Identify which cell holds the provided text, then report its [x, y] central coordinate. 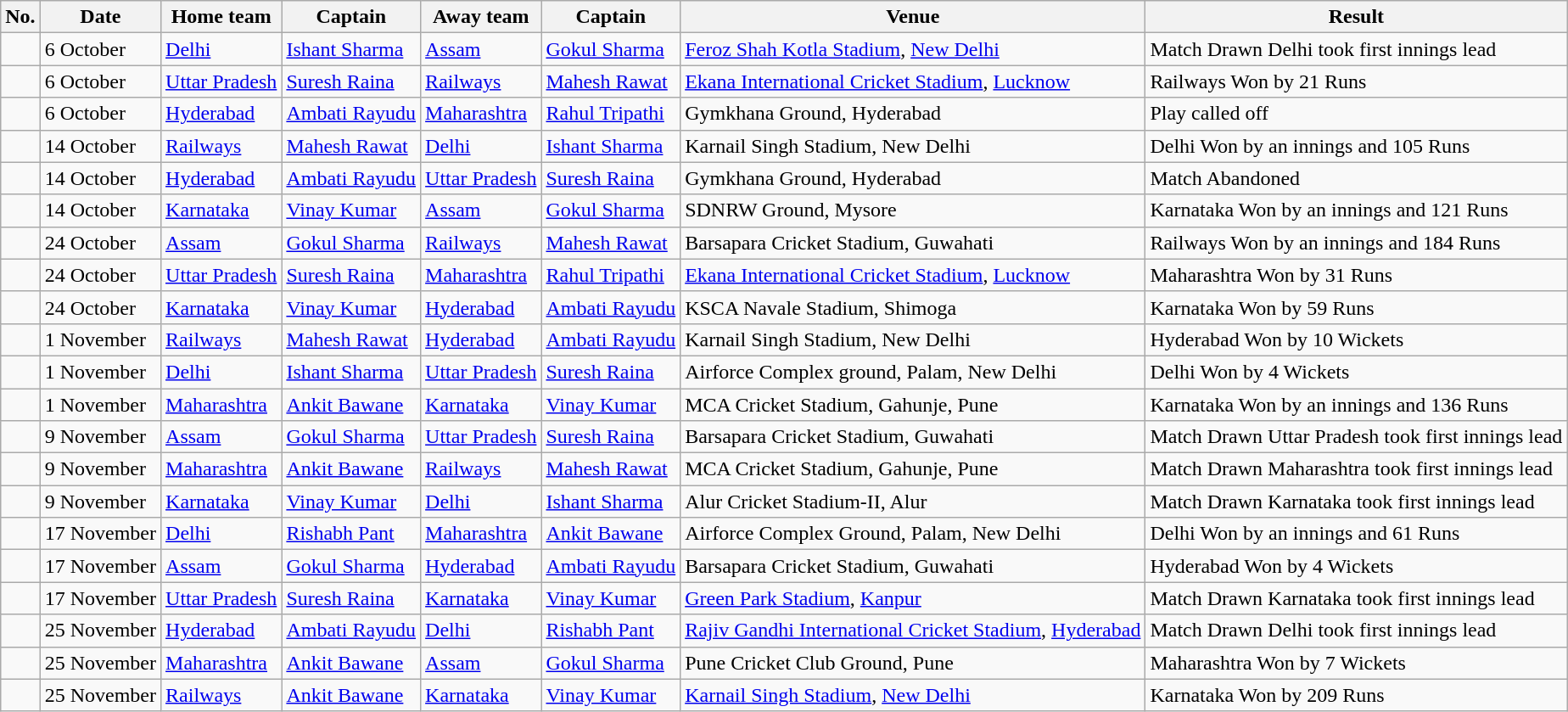
Maharashtra Won by 31 Runs [1356, 275]
KSCA Navale Stadium, Shimoga [913, 307]
No. [20, 17]
Away team [481, 17]
SDNRW Ground, Mysore [913, 210]
Alur Cricket Stadium-II, Alur [913, 502]
Delhi Won by 4 Wickets [1356, 372]
Railways Won by an innings and 184 Runs [1356, 243]
Karnataka Won by 59 Runs [1356, 307]
Maharashtra Won by 7 Wickets [1356, 663]
Home team [221, 17]
Karnataka Won by an innings and 136 Runs [1356, 405]
Delhi Won by an innings and 61 Runs [1356, 534]
Hyderabad Won by 10 Wickets [1356, 339]
Karnataka Won by 209 Runs [1356, 695]
Result [1356, 17]
Play called off [1356, 114]
Green Park Stadium, Kanpur [913, 598]
Match Abandoned [1356, 178]
Delhi Won by an innings and 105 Runs [1356, 146]
Airforce Complex ground, Palam, New Delhi [913, 372]
Airforce Complex Ground, Palam, New Delhi [913, 534]
Date [100, 17]
Feroz Shah Kotla Stadium, New Delhi [913, 49]
Railways Won by 21 Runs [1356, 81]
Match Drawn Uttar Pradesh took first innings lead [1356, 437]
Karnataka Won by an innings and 121 Runs [1356, 210]
Rajiv Gandhi International Cricket Stadium, Hyderabad [913, 631]
Match Drawn Maharashtra took first innings lead [1356, 469]
Pune Cricket Club Ground, Pune [913, 663]
Venue [913, 17]
Hyderabad Won by 4 Wickets [1356, 566]
